Output the [X, Y] coordinate of the center of the cell containing the given text.  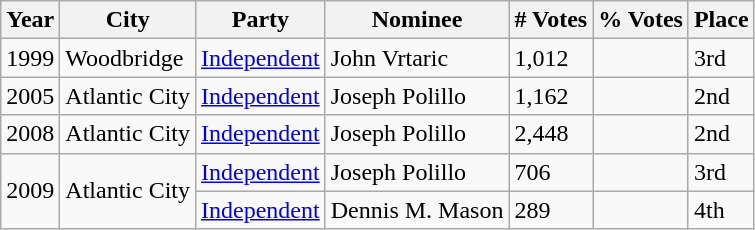
2,448 [551, 134]
2009 [30, 191]
289 [551, 210]
1999 [30, 58]
1,012 [551, 58]
Woodbridge [128, 58]
706 [551, 172]
2008 [30, 134]
Place [721, 20]
Nominee [417, 20]
Party [261, 20]
Year [30, 20]
# Votes [551, 20]
1,162 [551, 96]
City [128, 20]
Dennis M. Mason [417, 210]
2005 [30, 96]
% Votes [641, 20]
4th [721, 210]
John Vrtaric [417, 58]
